Provide the (x, y) coordinate of the cell's center where the given text is located.  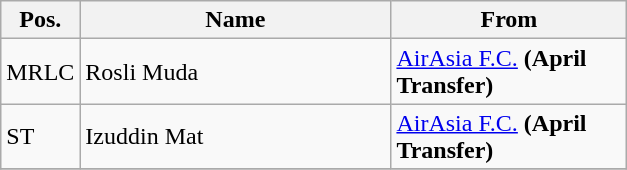
Name (236, 20)
Izuddin Mat (236, 136)
Pos. (40, 20)
Rosli Muda (236, 72)
ST (40, 136)
MRLC (40, 72)
From (509, 20)
